Scan for the cell matching the given text and deliver its (X, Y) coordinate at center. 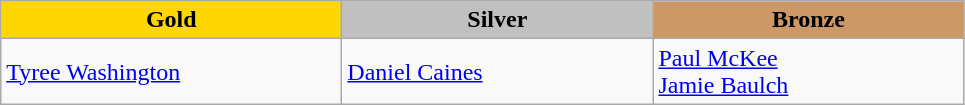
Daniel Caines (498, 72)
Silver (498, 20)
Gold (172, 20)
Paul McKee Jamie Baulch (808, 72)
Tyree Washington (172, 72)
Bronze (808, 20)
